Locate the cell with the specified text and output its [x, y] center coordinate. 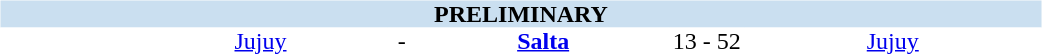
PRELIMINARY [520, 14]
Salta [544, 42]
- [402, 42]
13 - 52 [707, 42]
